Capture the cell that displays the provided text and extract its (x, y) central coordinate. 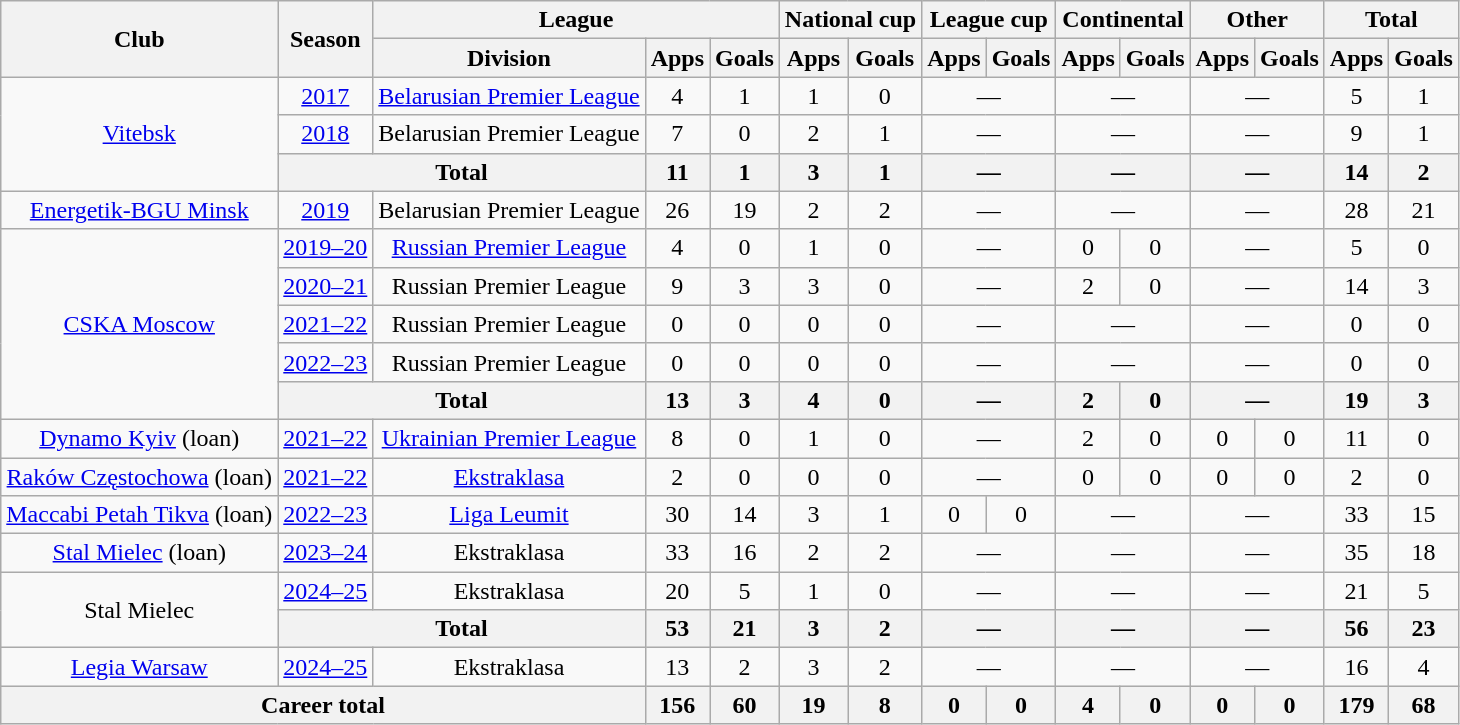
18 (1424, 553)
Dynamo Kyiv (loan) (140, 438)
2017 (326, 96)
26 (677, 210)
56 (1356, 629)
28 (1356, 210)
Continental (1123, 20)
2023–24 (326, 553)
15 (1424, 515)
23 (1424, 629)
Other (1257, 20)
Maccabi Petah Tikva (loan) (140, 515)
Stal Mielec (loan) (140, 553)
Energetik-BGU Minsk (140, 210)
20 (677, 591)
Season (326, 39)
National cup (850, 20)
League cup (989, 20)
68 (1424, 705)
156 (677, 705)
2019 (326, 210)
Career total (323, 705)
7 (677, 134)
Ukrainian Premier League (509, 438)
2018 (326, 134)
30 (677, 515)
60 (745, 705)
53 (677, 629)
179 (1356, 705)
CSKA Moscow (140, 324)
Legia Warsaw (140, 667)
Liga Leumit (509, 515)
Stal Mielec (140, 610)
2019–20 (326, 248)
35 (1356, 553)
Club (140, 39)
League (576, 20)
Division (509, 58)
Raków Częstochowa (loan) (140, 477)
Vitebsk (140, 134)
2020–21 (326, 286)
